Search for the cell housing the specified text and yield its (x, y) center coordinate. 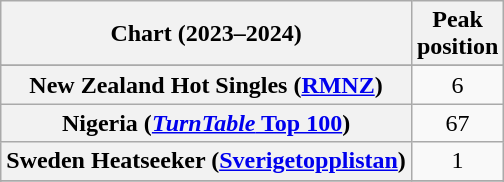
1 (457, 161)
Peakposition (457, 34)
6 (457, 85)
New Zealand Hot Singles (RMNZ) (206, 85)
Sweden Heatseeker (Sverigetopplistan) (206, 161)
Nigeria (TurnTable Top 100) (206, 123)
67 (457, 123)
Chart (2023–2024) (206, 34)
